Search for the cell housing the specified text and yield its [x, y] center coordinate. 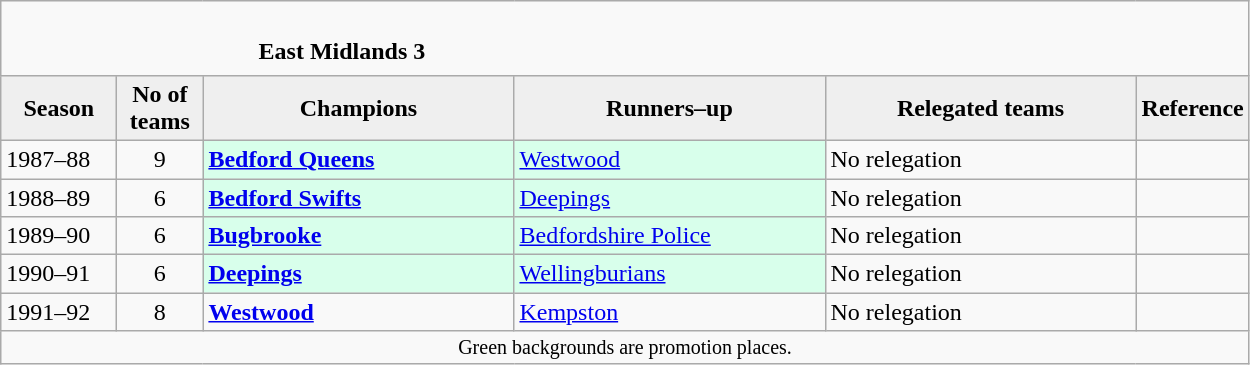
Bedfordshire Police [670, 236]
1989–90 [59, 236]
Champions [358, 108]
No of teams [160, 108]
Bedford Swifts [358, 197]
Bedford Queens [358, 159]
8 [160, 312]
Green backgrounds are promotion places. [626, 348]
Kempston [670, 312]
1988–89 [59, 197]
1987–88 [59, 159]
Relegated teams [980, 108]
9 [160, 159]
Runners–up [670, 108]
1990–91 [59, 274]
Reference [1192, 108]
Bugbrooke [358, 236]
Season [59, 108]
1991–92 [59, 312]
Wellingburians [670, 274]
